Scan for the cell matching the given text and deliver its (X, Y) coordinate at center. 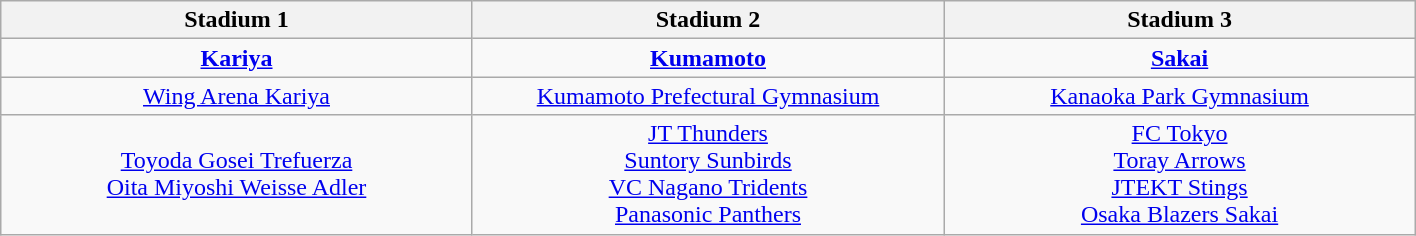
JT Thunders Suntory Sunbirds VC Nagano Tridents Panasonic Panthers (708, 174)
Kariya (237, 58)
Kumamoto (708, 58)
Kanaoka Park Gymnasium (1180, 96)
Stadium 3 (1180, 20)
Sakai (1180, 58)
FC Tokyo Toray Arrows JTEKT Stings Osaka Blazers Sakai (1180, 174)
Wing Arena Kariya (237, 96)
Stadium 1 (237, 20)
Toyoda Gosei Trefuerza Oita Miyoshi Weisse Adler (237, 174)
Kumamoto Prefectural Gymnasium (708, 96)
Stadium 2 (708, 20)
